Determine the [x, y] coordinate at the center of the cell enclosing the given text.  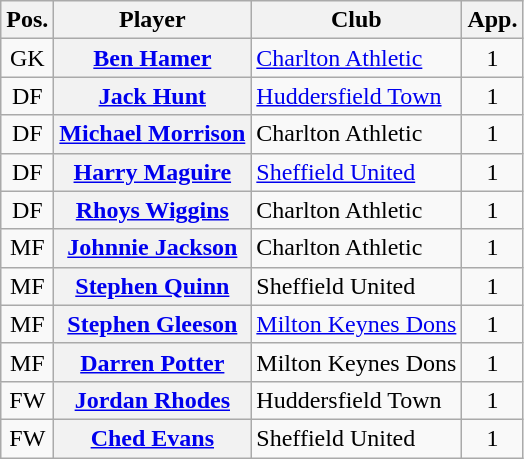
Club [356, 20]
Ben Hamer [152, 58]
Michael Morrison [152, 134]
Ched Evans [152, 438]
Stephen Gleeson [152, 324]
Stephen Quinn [152, 286]
Player [152, 20]
GK [28, 58]
Rhoys Wiggins [152, 210]
Harry Maguire [152, 172]
Darren Potter [152, 362]
App. [492, 20]
Pos. [28, 20]
Jordan Rhodes [152, 400]
Jack Hunt [152, 96]
Johnnie Jackson [152, 248]
